From the cell containing the given text, extract its center point as (X, Y) coordinate. 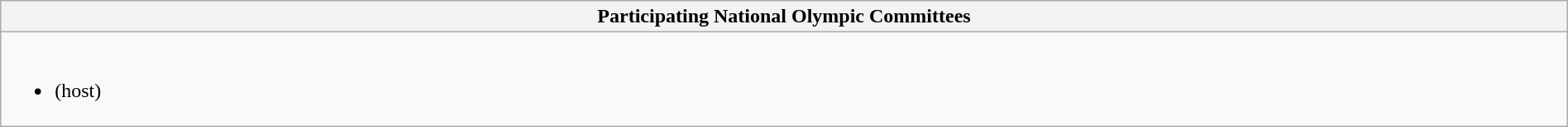
Participating National Olympic Committees (784, 17)
(host) (784, 80)
